Provide the [x, y] coordinate of the cell's center where the given text is located.  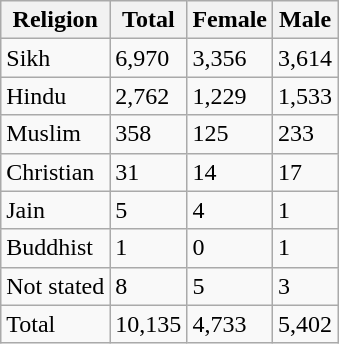
8 [148, 286]
Not stated [56, 286]
5,402 [306, 324]
358 [148, 134]
14 [230, 172]
3,614 [306, 58]
4 [230, 210]
Male [306, 20]
1,533 [306, 96]
10,135 [148, 324]
4,733 [230, 324]
Muslim [56, 134]
125 [230, 134]
6,970 [148, 58]
Jain [56, 210]
1,229 [230, 96]
31 [148, 172]
Christian [56, 172]
3 [306, 286]
Female [230, 20]
Religion [56, 20]
Hindu [56, 96]
17 [306, 172]
Sikh [56, 58]
0 [230, 248]
2,762 [148, 96]
Buddhist [56, 248]
3,356 [230, 58]
233 [306, 134]
